Scan for the cell matching the given text and deliver its (x, y) coordinate at center. 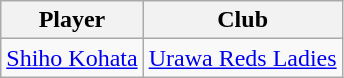
Player (72, 20)
Shiho Kohata (72, 58)
Urawa Reds Ladies (242, 58)
Club (242, 20)
